Find where the given text appears and provide that cell's center as [X, Y] coordinate. 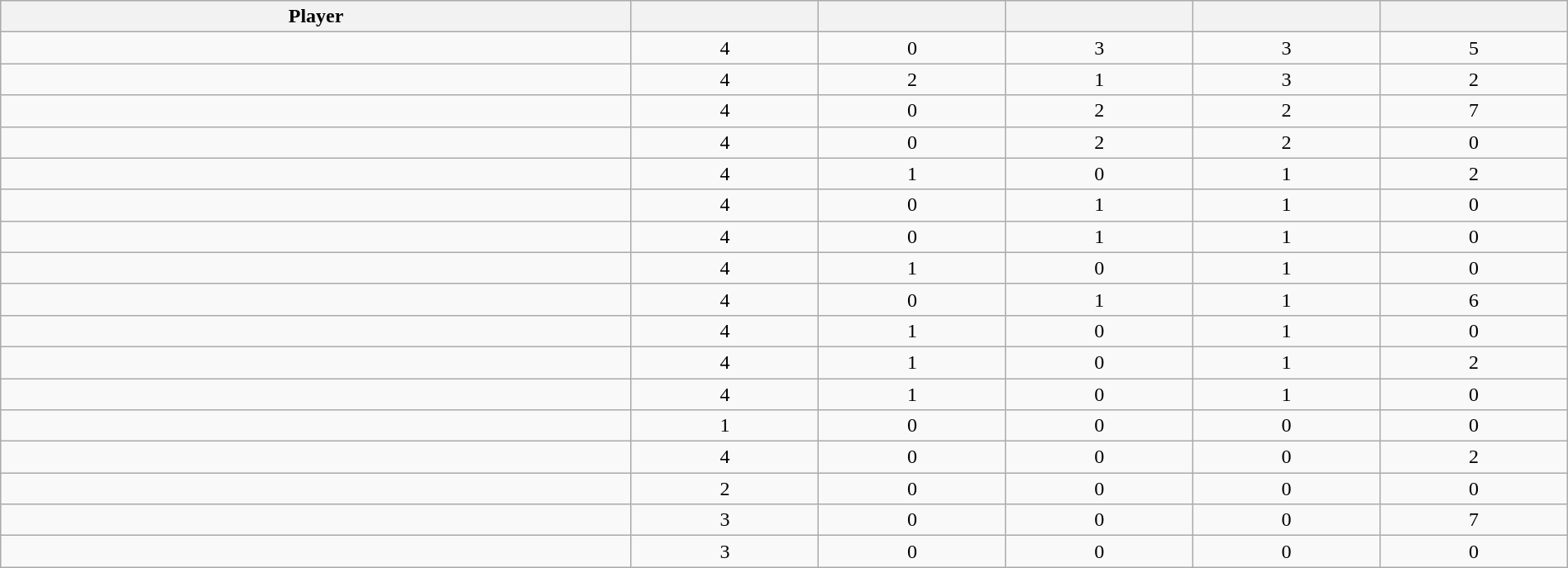
6 [1474, 299]
Player [316, 17]
5 [1474, 48]
